Scan for the cell matching the given text and deliver its (X, Y) coordinate at center. 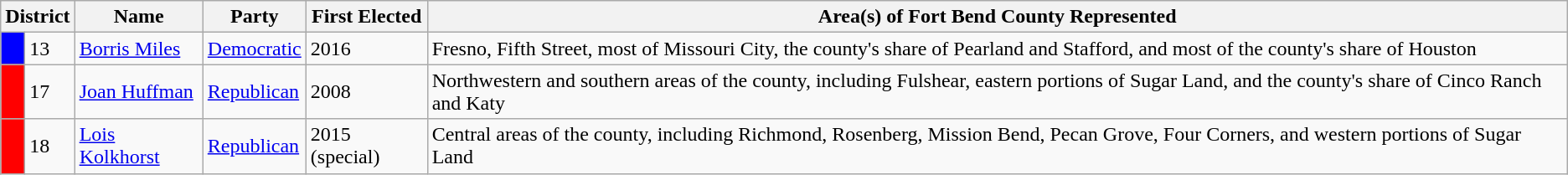
17 (50, 92)
2016 (367, 49)
18 (50, 146)
Area(s) of Fort Bend County Represented (997, 17)
District (38, 17)
Democratic (255, 49)
Fresno, Fifth Street, most of Missouri City, the county's share of Pearland and Stafford, and most of the county's share of Houston (997, 49)
Party (255, 17)
Central areas of the county, including Richmond, Rosenberg, Mission Bend, Pecan Grove, Four Corners, and western portions of Sugar Land (997, 146)
First Elected (367, 17)
Name (139, 17)
13 (50, 49)
Lois Kolkhorst (139, 146)
Joan Huffman (139, 92)
Northwestern and southern areas of the county, including Fulshear, eastern portions of Sugar Land, and the county's share of Cinco Ranch and Katy (997, 92)
2015 (special) (367, 146)
Borris Miles (139, 49)
2008 (367, 92)
